Search for the cell housing the specified text and yield its (x, y) center coordinate. 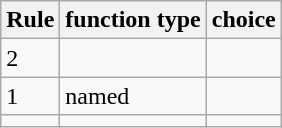
choice (244, 20)
Rule (30, 20)
2 (30, 58)
function type (133, 20)
named (133, 96)
1 (30, 96)
